Identify which cell holds the provided text, then report its [X, Y] central coordinate. 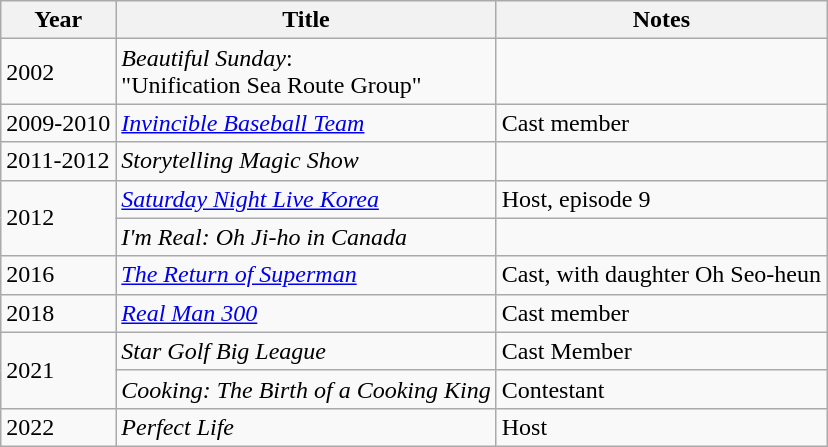
Cooking: The Birth of a Cooking King [306, 389]
Invincible Baseball Team [306, 123]
2011-2012 [58, 161]
Cast Member [661, 351]
Saturday Night Live Korea [306, 199]
2016 [58, 275]
Real Man 300 [306, 313]
2012 [58, 218]
Beautiful Sunday:"Unification Sea Route Group" [306, 72]
Cast, with daughter Oh Seo-heun [661, 275]
Title [306, 20]
Host, episode 9 [661, 199]
Year [58, 20]
2002 [58, 72]
Perfect Life [306, 427]
Storytelling Magic Show [306, 161]
2018 [58, 313]
Host [661, 427]
The Return of Superman [306, 275]
I'm Real: Oh Ji-ho in Canada [306, 237]
Contestant [661, 389]
2021 [58, 370]
Notes [661, 20]
Star Golf Big League [306, 351]
2009-2010 [58, 123]
2022 [58, 427]
